Pinpoint the cell where the given text exists, returning its [x, y] midpoint coordinate. 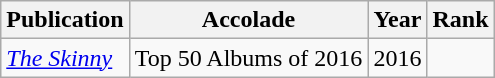
Year [398, 20]
2016 [398, 58]
The Skinny [65, 58]
Rank [460, 20]
Top 50 Albums of 2016 [248, 58]
Publication [65, 20]
Accolade [248, 20]
